Capture the cell that displays the provided text and extract its (X, Y) central coordinate. 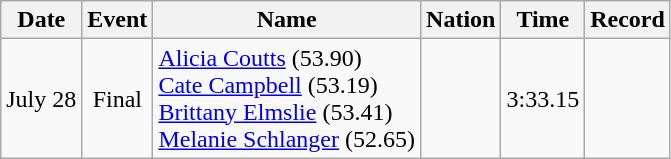
Name (287, 20)
Event (118, 20)
Time (543, 20)
Record (628, 20)
Nation (461, 20)
Final (118, 98)
Date (42, 20)
July 28 (42, 98)
3:33.15 (543, 98)
Alicia Coutts (53.90) Cate Campbell (53.19) Brittany Elmslie (53.41) Melanie Schlanger (52.65) (287, 98)
